Output the (x, y) coordinate of the center of the cell containing the given text.  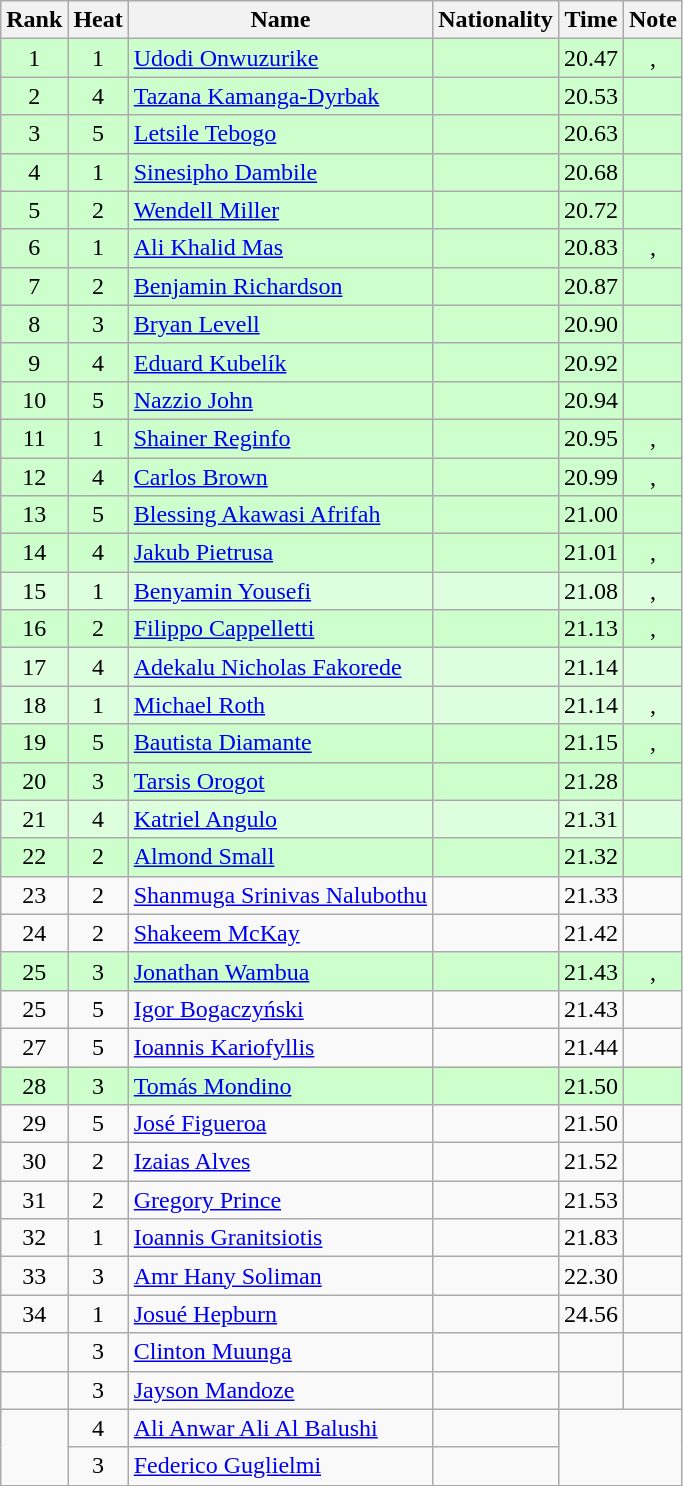
Shakeem McKay (280, 933)
21.33 (590, 895)
24.56 (590, 1314)
34 (34, 1314)
20.94 (590, 400)
Sinesipho Dambile (280, 172)
21.44 (590, 1047)
22.30 (590, 1276)
Josué Hepburn (280, 1314)
Tomás Mondino (280, 1085)
20.53 (590, 96)
20.63 (590, 134)
21.13 (590, 629)
Shanmuga Srinivas Nalubothu (280, 895)
21.52 (590, 1162)
11 (34, 438)
13 (34, 515)
Almond Small (280, 857)
14 (34, 553)
Ali Khalid Mas (280, 248)
20.47 (590, 58)
18 (34, 705)
21.53 (590, 1200)
27 (34, 1047)
21.31 (590, 819)
31 (34, 1200)
Ali Anwar Ali Al Balushi (280, 1428)
21.01 (590, 553)
Time (590, 20)
29 (34, 1124)
17 (34, 667)
8 (34, 324)
23 (34, 895)
Wendell Miller (280, 210)
20 (34, 781)
21.42 (590, 933)
Filippo Cappelletti (280, 629)
Izaias Alves (280, 1162)
16 (34, 629)
Heat (98, 20)
Carlos Brown (280, 477)
Benyamin Yousefi (280, 591)
7 (34, 286)
10 (34, 400)
33 (34, 1276)
32 (34, 1238)
15 (34, 591)
20.68 (590, 172)
Ioannis Kariofyllis (280, 1047)
21.00 (590, 515)
Igor Bogaczyński (280, 1009)
Tarsis Orogot (280, 781)
21.32 (590, 857)
Michael Roth (280, 705)
Federico Guglielmi (280, 1466)
Bryan Levell (280, 324)
6 (34, 248)
21.08 (590, 591)
30 (34, 1162)
Adekalu Nicholas Fakorede (280, 667)
21 (34, 819)
Jakub Pietrusa (280, 553)
12 (34, 477)
21.15 (590, 743)
Clinton Muunga (280, 1352)
Eduard Kubelík (280, 362)
Ioannis Granitsiotis (280, 1238)
24 (34, 933)
22 (34, 857)
Tazana Kamanga-Dyrbak (280, 96)
Letsile Tebogo (280, 134)
Nationality (496, 20)
Gregory Prince (280, 1200)
21.28 (590, 781)
9 (34, 362)
20.72 (590, 210)
20.90 (590, 324)
28 (34, 1085)
Blessing Akawasi Afrifah (280, 515)
Benjamin Richardson (280, 286)
20.99 (590, 477)
Amr Hany Soliman (280, 1276)
Shainer Reginfo (280, 438)
21.83 (590, 1238)
Rank (34, 20)
Jayson Mandoze (280, 1390)
Jonathan Wambua (280, 971)
José Figueroa (280, 1124)
19 (34, 743)
20.95 (590, 438)
Note (652, 20)
Katriel Angulo (280, 819)
20.92 (590, 362)
20.87 (590, 286)
20.83 (590, 248)
Name (280, 20)
Nazzio John (280, 400)
Bautista Diamante (280, 743)
Udodi Onwuzurike (280, 58)
